Pinpoint the cell where the given text exists, returning its (x, y) midpoint coordinate. 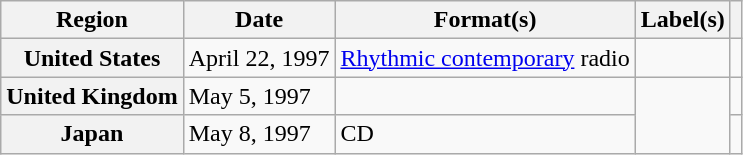
Format(s) (485, 20)
Japan (92, 134)
Region (92, 20)
April 22, 1997 (259, 58)
Date (259, 20)
May 5, 1997 (259, 96)
United Kingdom (92, 96)
Label(s) (682, 20)
United States (92, 58)
CD (485, 134)
May 8, 1997 (259, 134)
Rhythmic contemporary radio (485, 58)
